Locate the cell with the specified text and output its [X, Y] center coordinate. 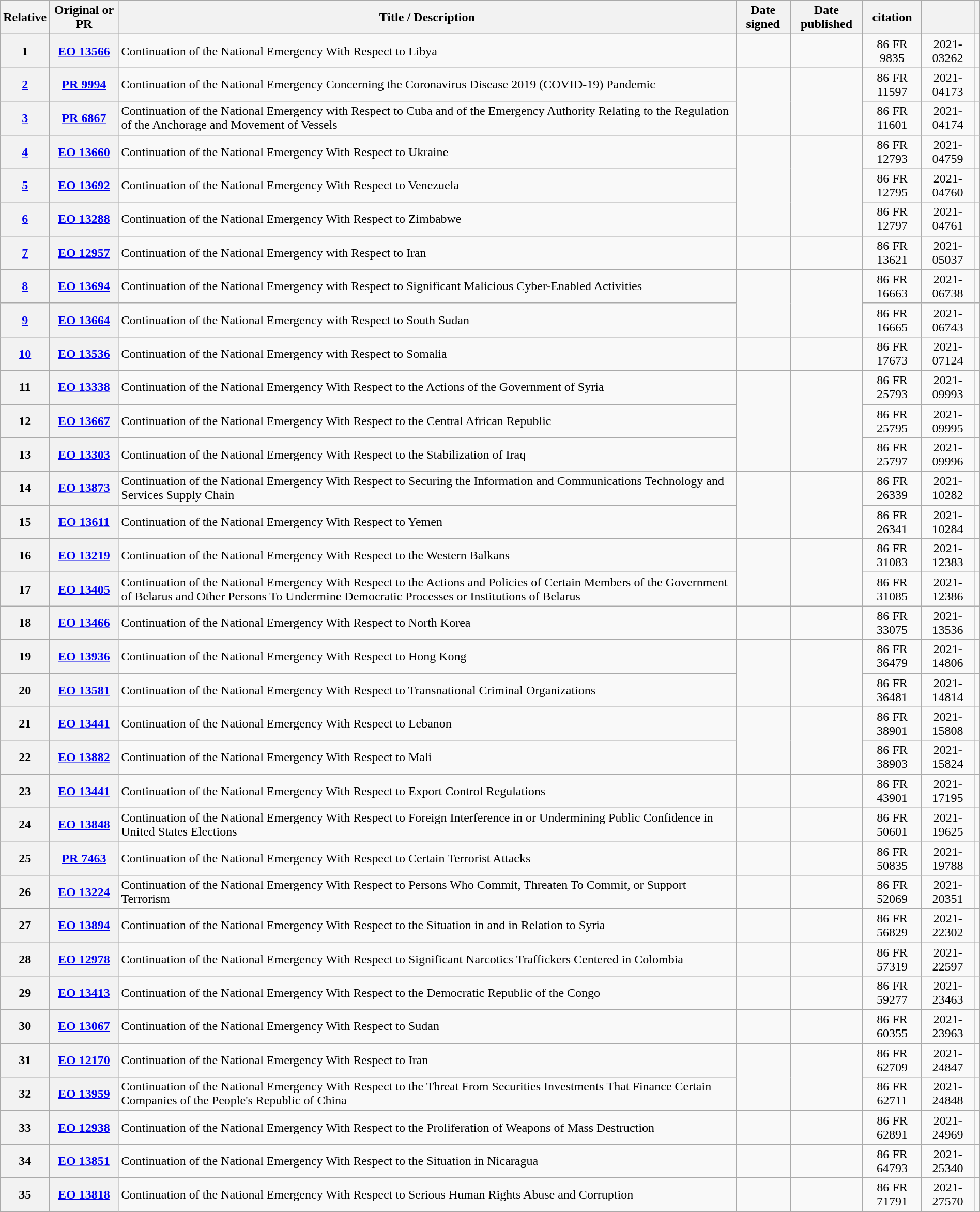
Continuation of the National Emergency With Respect to Foreign Interference in or Undermining Public Confidence in United States Elections [427, 824]
86 FR 36481 [892, 690]
Original or PR [84, 18]
2021-10282 [948, 488]
2021-12386 [948, 589]
1 [25, 51]
Continuation of the National Emergency with Respect to Somalia [427, 354]
30 [25, 1027]
Continuation of the National Emergency With Respect to Libya [427, 51]
Continuation of the National Emergency With Respect to the Proliferation of Weapons of Mass Destruction [427, 1127]
86 FR 13621 [892, 252]
2021-04760 [948, 185]
2021-04174 [948, 118]
86 FR 12795 [892, 185]
EO 13694 [84, 286]
22 [25, 757]
Continuation of the National Emergency With Respect to the Situation in and in Relation to Syria [427, 926]
2021-25340 [948, 1161]
2021-05037 [948, 252]
2021-15824 [948, 757]
EO 13818 [84, 1194]
EO 13288 [84, 219]
86 FR 57319 [892, 959]
86 FR 62711 [892, 1094]
Continuation of the National Emergency With Respect to Zimbabwe [427, 219]
86 FR 12797 [892, 219]
86 FR 11597 [892, 85]
12 [25, 421]
Continuation of the National Emergency with Respect to Iran [427, 252]
86 FR 26341 [892, 522]
86 FR 50601 [892, 824]
2021-17195 [948, 791]
2021-24847 [948, 1060]
Continuation of the National Emergency With Respect to Securing the Information and Communications Technology and Services Supply Chain [427, 488]
3 [25, 118]
Continuation of the National Emergency With Respect to Iran [427, 1060]
86 FR 17673 [892, 354]
EO 13660 [84, 152]
29 [25, 993]
6 [25, 219]
Continuation of the National Emergency with Respect to South Sudan [427, 320]
Continuation of the National Emergency With Respect to Certain Terrorist Attacks [427, 858]
86 FR 52069 [892, 891]
4 [25, 152]
86 FR 62709 [892, 1060]
86 FR 50835 [892, 858]
Continuation of the National Emergency With Respect to Ukraine [427, 152]
15 [25, 522]
2021-03262 [948, 51]
86 FR 60355 [892, 1027]
25 [25, 858]
EO 13851 [84, 1161]
EO 12938 [84, 1127]
EO 13303 [84, 455]
Continuation of the National Emergency With Respect to Serious Human Rights Abuse and Corruption [427, 1194]
PR 6867 [84, 118]
EO 13338 [84, 387]
citation [892, 18]
19 [25, 657]
Title / Description [427, 18]
2021-27570 [948, 1194]
33 [25, 1127]
10 [25, 354]
Continuation of the National Emergency With Respect to the Situation in Nicaragua [427, 1161]
86 FR 31085 [892, 589]
EO 13959 [84, 1094]
34 [25, 1161]
Continuation of the National Emergency With Respect to Significant Narcotics Traffickers Centered in Colombia [427, 959]
Date signed [763, 18]
20 [25, 690]
PR 9994 [84, 85]
86 FR 16665 [892, 320]
86 FR 38901 [892, 724]
Continuation of the National Emergency With Respect to the Western Balkans [427, 555]
35 [25, 1194]
Continuation of the National Emergency With Respect to the Central African Republic [427, 421]
8 [25, 286]
Continuation of the National Emergency With Respect to Persons Who Commit, Threaten To Commit, or Support Terrorism [427, 891]
86 FR 33075 [892, 623]
EO 13692 [84, 185]
86 FR 56829 [892, 926]
2021-23963 [948, 1027]
Continuation of the National Emergency With Respect to Venezuela [427, 185]
EO 12170 [84, 1060]
86 FR 62891 [892, 1127]
EO 13466 [84, 623]
EO 13936 [84, 657]
2021-15808 [948, 724]
Continuation of the National Emergency With Respect to Yemen [427, 522]
Continuation of the National Emergency With Respect to Lebanon [427, 724]
86 FR 26339 [892, 488]
32 [25, 1094]
13 [25, 455]
26 [25, 891]
EO 13848 [84, 824]
9 [25, 320]
EO 13219 [84, 555]
EO 13667 [84, 421]
Continuation of the National Emergency With Respect to Transnational Criminal Organizations [427, 690]
Continuation of the National Emergency With Respect to Mali [427, 757]
11 [25, 387]
2021-04759 [948, 152]
2021-14814 [948, 690]
2021-14806 [948, 657]
PR 7463 [84, 858]
28 [25, 959]
7 [25, 252]
86 FR 11601 [892, 118]
2021-06743 [948, 320]
EO 13873 [84, 488]
Continuation of the National Emergency With Respect to the Stabilization of Iraq [427, 455]
2021-09996 [948, 455]
EO 13566 [84, 51]
2021-24848 [948, 1094]
EO 13894 [84, 926]
86 FR 25797 [892, 455]
EO 13224 [84, 891]
EO 12978 [84, 959]
27 [25, 926]
Continuation of the National Emergency Concerning the Coronavirus Disease 2019 (COVID-19) Pandemic [427, 85]
86 FR 9835 [892, 51]
86 FR 59277 [892, 993]
Continuation of the National Emergency With Respect to Export Control Regulations [427, 791]
Continuation of the National Emergency with Respect to Significant Malicious Cyber-Enabled Activities [427, 286]
86 FR 36479 [892, 657]
86 FR 38903 [892, 757]
86 FR 12793 [892, 152]
23 [25, 791]
16 [25, 555]
24 [25, 824]
EO 13664 [84, 320]
Continuation of the National Emergency With Respect to North Korea [427, 623]
2021-22597 [948, 959]
5 [25, 185]
2021-07124 [948, 354]
EO 13882 [84, 757]
2021-10284 [948, 522]
2021-09993 [948, 387]
Continuation of the National Emergency With Respect to the Actions of the Government of Syria [427, 387]
21 [25, 724]
2021-24969 [948, 1127]
EO 13536 [84, 354]
EO 12957 [84, 252]
Continuation of the National Emergency With Respect to the Democratic Republic of the Congo [427, 993]
86 FR 25795 [892, 421]
2021-23463 [948, 993]
86 FR 25793 [892, 387]
86 FR 71791 [892, 1194]
EO 13405 [84, 589]
86 FR 31083 [892, 555]
18 [25, 623]
2021-20351 [948, 891]
2021-22302 [948, 926]
2021-12383 [948, 555]
Relative [25, 18]
EO 13067 [84, 1027]
31 [25, 1060]
EO 13611 [84, 522]
17 [25, 589]
Continuation of the National Emergency With Respect to Sudan [427, 1027]
Date published [826, 18]
2021-04761 [948, 219]
2021-06738 [948, 286]
Continuation of the National Emergency With Respect to Hong Kong [427, 657]
14 [25, 488]
2021-19625 [948, 824]
2 [25, 85]
86 FR 64793 [892, 1161]
86 FR 43901 [892, 791]
2021-13536 [948, 623]
2021-09995 [948, 421]
2021-19788 [948, 858]
2021-04173 [948, 85]
86 FR 16663 [892, 286]
EO 13413 [84, 993]
EO 13581 [84, 690]
